Search for the cell housing the specified text and yield its (X, Y) center coordinate. 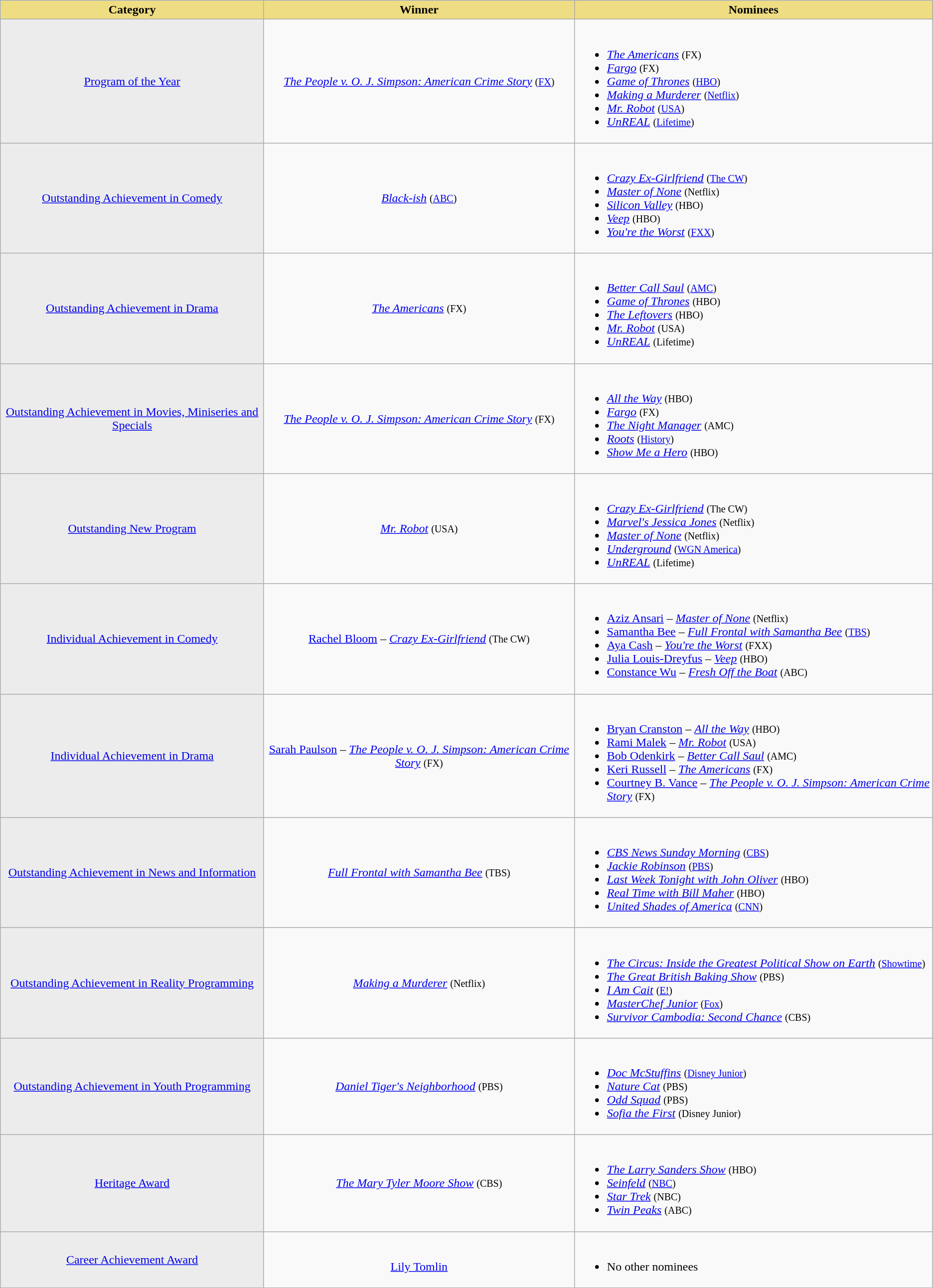
Individual Achievement in Comedy (133, 639)
Crazy Ex-Girlfriend (The CW)Master of None (Netflix)Silicon Valley (HBO)Veep (HBO)You're the Worst (FXX) (754, 198)
Winner (419, 10)
Sarah Paulson – The People v. O. J. Simpson: American Crime Story (FX) (419, 756)
Outstanding Achievement in Drama (133, 308)
Rachel Bloom – Crazy Ex-Girlfriend (The CW) (419, 639)
Black-ish (ABC) (419, 198)
Heritage Award (133, 1183)
Outstanding Achievement in News and Information (133, 872)
The Mary Tyler Moore Show (CBS) (419, 1183)
Crazy Ex-Girlfriend (The CW)Marvel's Jessica Jones (Netflix)Master of None (Netflix)Underground (WGN America)UnREAL (Lifetime) (754, 528)
No other nominees (754, 1259)
Better Call Saul (AMC)Game of Thrones (HBO)The Leftovers (HBO)Mr. Robot (USA)UnREAL (Lifetime) (754, 308)
Career Achievement Award (133, 1259)
Mr. Robot (USA) (419, 528)
Outstanding Achievement in Youth Programming (133, 1086)
Lily Tomlin (419, 1259)
Outstanding Achievement in Comedy (133, 198)
All the Way (HBO)Fargo (FX)The Night Manager (AMC)Roots (History)Show Me a Hero (HBO) (754, 419)
The Americans (FX)Fargo (FX)Game of Thrones (HBO)Making a Murderer (Netflix)Mr. Robot (USA)UnREAL (Lifetime) (754, 81)
Individual Achievement in Drama (133, 756)
Full Frontal with Samantha Bee (TBS) (419, 872)
Outstanding New Program (133, 528)
Nominees (754, 10)
Doc McStuffins (Disney Junior)Nature Cat (PBS)Odd Squad (PBS)Sofia the First (Disney Junior) (754, 1086)
Outstanding Achievement in Reality Programming (133, 983)
Program of the Year (133, 81)
Category (133, 10)
The Larry Sanders Show (HBO)Seinfeld (NBC)Star Trek (NBC)Twin Peaks (ABC) (754, 1183)
Daniel Tiger's Neighborhood (PBS) (419, 1086)
Making a Murderer (Netflix) (419, 983)
The Americans (FX) (419, 308)
Outstanding Achievement in Movies, Miniseries and Specials (133, 419)
